From the cell containing the given text, extract its center point as (x, y) coordinate. 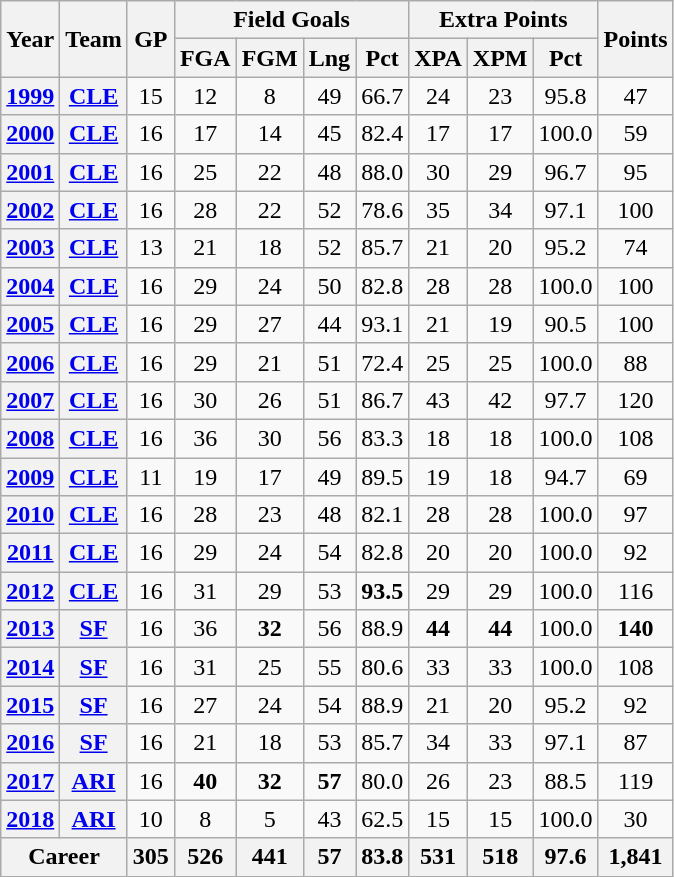
2018 (30, 819)
83.3 (382, 438)
140 (636, 629)
13 (150, 248)
88.5 (566, 781)
82.4 (382, 134)
2015 (30, 705)
35 (438, 210)
95 (636, 172)
89.5 (382, 477)
116 (636, 591)
2012 (30, 591)
78.6 (382, 210)
2009 (30, 477)
XPM (500, 58)
441 (270, 857)
14 (270, 134)
2002 (30, 210)
93.5 (382, 591)
2017 (30, 781)
87 (636, 743)
2011 (30, 553)
518 (500, 857)
2003 (30, 248)
50 (329, 286)
5 (270, 819)
97.6 (566, 857)
305 (150, 857)
2007 (30, 400)
88 (636, 362)
94.7 (566, 477)
531 (438, 857)
2000 (30, 134)
90.5 (566, 324)
93.1 (382, 324)
2005 (30, 324)
526 (205, 857)
FGA (205, 58)
72.4 (382, 362)
FGM (270, 58)
47 (636, 96)
80.6 (382, 667)
Extra Points (504, 20)
66.7 (382, 96)
55 (329, 667)
Career (64, 857)
Team (94, 39)
86.7 (382, 400)
83.8 (382, 857)
88.0 (382, 172)
2001 (30, 172)
2016 (30, 743)
XPA (438, 58)
Lng (329, 58)
1999 (30, 96)
Year (30, 39)
42 (500, 400)
1,841 (636, 857)
119 (636, 781)
2010 (30, 515)
2006 (30, 362)
Field Goals (291, 20)
12 (205, 96)
11 (150, 477)
62.5 (382, 819)
GP (150, 39)
97 (636, 515)
80.0 (382, 781)
40 (205, 781)
120 (636, 400)
82.1 (382, 515)
97.7 (566, 400)
2013 (30, 629)
45 (329, 134)
69 (636, 477)
Points (636, 39)
2014 (30, 667)
96.7 (566, 172)
74 (636, 248)
2004 (30, 286)
59 (636, 134)
2008 (30, 438)
10 (150, 819)
95.8 (566, 96)
